Scan for the cell matching the given text and deliver its [X, Y] coordinate at center. 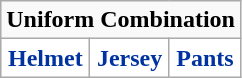
Pants [204, 58]
Uniform Combination [121, 20]
Helmet [46, 58]
Jersey [130, 58]
